Find where the given text appears and provide that cell's center as [X, Y] coordinate. 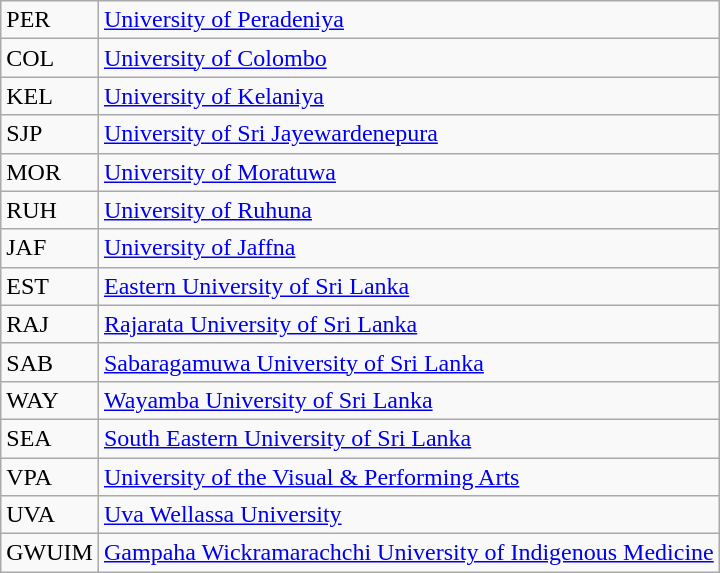
COL [50, 58]
Uva Wellassa University [408, 515]
University of Kelaniya [408, 96]
Wayamba University of Sri Lanka [408, 400]
RAJ [50, 324]
WAY [50, 400]
University of Sri Jayewardenepura [408, 134]
Eastern University of Sri Lanka [408, 286]
SAB [50, 362]
University of Moratuwa [408, 172]
South Eastern University of Sri Lanka [408, 438]
Sabaragamuwa University of Sri Lanka [408, 362]
JAF [50, 248]
SEA [50, 438]
UVA [50, 515]
University of Jaffna [408, 248]
VPA [50, 477]
SJP [50, 134]
University of Colombo [408, 58]
EST [50, 286]
MOR [50, 172]
KEL [50, 96]
Rajarata University of Sri Lanka [408, 324]
PER [50, 20]
University of the Visual & Performing Arts [408, 477]
Gampaha Wickramarachchi University of Indigenous Medicine [408, 553]
University of Peradeniya [408, 20]
RUH [50, 210]
GWUIM [50, 553]
University of Ruhuna [408, 210]
